Search for the cell housing the specified text and yield its [x, y] center coordinate. 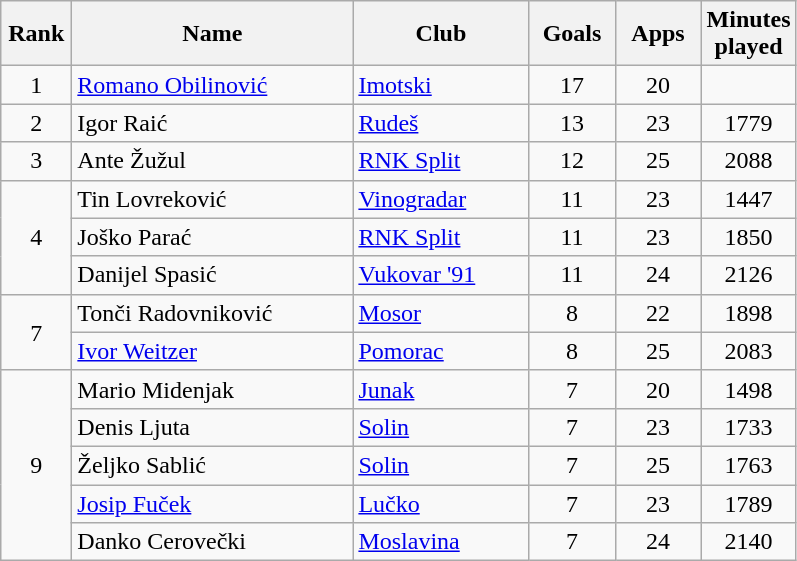
1733 [748, 427]
1 [36, 85]
1898 [748, 313]
Željko Sablić [212, 465]
Lučko [441, 503]
Rudeš [441, 123]
Apps [658, 34]
2083 [748, 351]
Danko Cerovečki [212, 542]
Denis Ljuta [212, 427]
Mosor [441, 313]
Club [441, 34]
Joško Parać [212, 237]
1779 [748, 123]
Moslavina [441, 542]
Goals [572, 34]
17 [572, 85]
Vinogradar [441, 199]
Igor Raić [212, 123]
2 [36, 123]
Junak [441, 389]
22 [658, 313]
Tonči Radovniković [212, 313]
Tin Lovreković [212, 199]
Danijel Spasić [212, 275]
Imotski [441, 85]
1447 [748, 199]
3 [36, 161]
Romano Obilinović [212, 85]
Minutes played [748, 34]
1763 [748, 465]
Ivor Weitzer [212, 351]
Pomorac [441, 351]
Mario Midenjak [212, 389]
13 [572, 123]
Ante Žužul [212, 161]
1850 [748, 237]
12 [572, 161]
Name [212, 34]
Vukovar '91 [441, 275]
Josip Fuček [212, 503]
2088 [748, 161]
9 [36, 465]
1498 [748, 389]
2126 [748, 275]
2140 [748, 542]
Rank [36, 34]
4 [36, 237]
1789 [748, 503]
